Scan for the cell matching the given text and deliver its (x, y) coordinate at center. 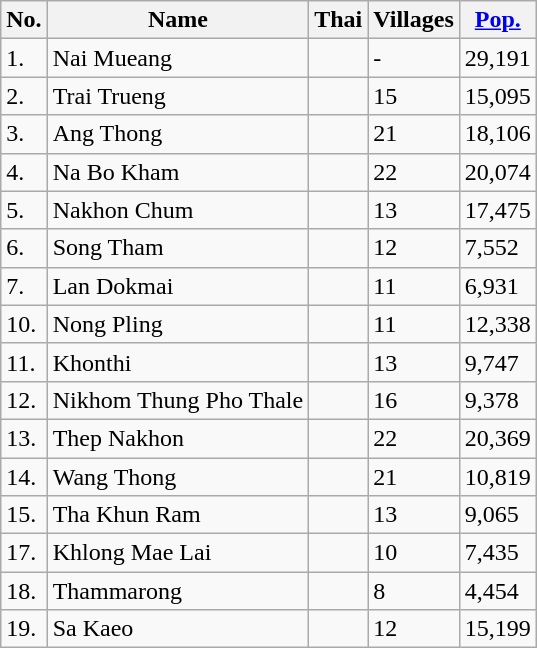
Thai (338, 20)
Thep Nakhon (178, 438)
7,435 (498, 553)
Lan Dokmai (178, 286)
12. (24, 400)
Song Tham (178, 248)
17,475 (498, 210)
9,747 (498, 362)
Trai Trueng (178, 96)
1. (24, 58)
19. (24, 629)
Khlong Mae Lai (178, 553)
Tha Khun Ram (178, 515)
18,106 (498, 134)
Nakhon Chum (178, 210)
10,819 (498, 477)
16 (414, 400)
Name (178, 20)
Na Bo Kham (178, 172)
11. (24, 362)
Wang Thong (178, 477)
18. (24, 591)
15 (414, 96)
Sa Kaeo (178, 629)
20,074 (498, 172)
Nai Mueang (178, 58)
No. (24, 20)
9,065 (498, 515)
Nikhom Thung Pho Thale (178, 400)
12,338 (498, 324)
20,369 (498, 438)
15,095 (498, 96)
3. (24, 134)
15,199 (498, 629)
10 (414, 553)
Thammarong (178, 591)
7,552 (498, 248)
10. (24, 324)
Villages (414, 20)
14. (24, 477)
7. (24, 286)
Ang Thong (178, 134)
15. (24, 515)
Pop. (498, 20)
Khonthi (178, 362)
29,191 (498, 58)
4. (24, 172)
5. (24, 210)
13. (24, 438)
- (414, 58)
2. (24, 96)
Nong Pling (178, 324)
17. (24, 553)
8 (414, 591)
9,378 (498, 400)
4,454 (498, 591)
6,931 (498, 286)
6. (24, 248)
